Detect which cell encompasses the target text, then output its [X, Y] center coordinate. 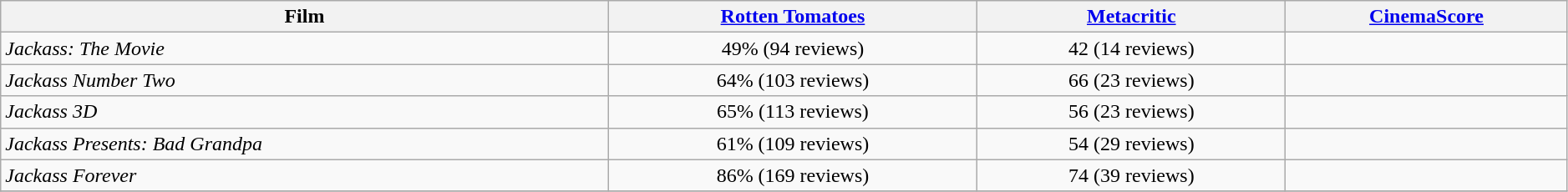
56 (23 reviews) [1131, 112]
Rotten Tomatoes [793, 17]
61% (109 reviews) [793, 144]
Jackass Presents: Bad Grandpa [304, 144]
Metacritic [1131, 17]
49% (94 reviews) [793, 48]
Jackass Number Two [304, 80]
54 (29 reviews) [1131, 144]
64% (103 reviews) [793, 80]
66 (23 reviews) [1131, 80]
86% (169 reviews) [793, 175]
65% (113 reviews) [793, 112]
Jackass: The Movie [304, 48]
74 (39 reviews) [1131, 175]
CinemaScore [1427, 17]
Film [304, 17]
42 (14 reviews) [1131, 48]
Jackass Forever [304, 175]
Jackass 3D [304, 112]
